For the text-containing cell, return its midpoint in (X, Y) coordinate format. 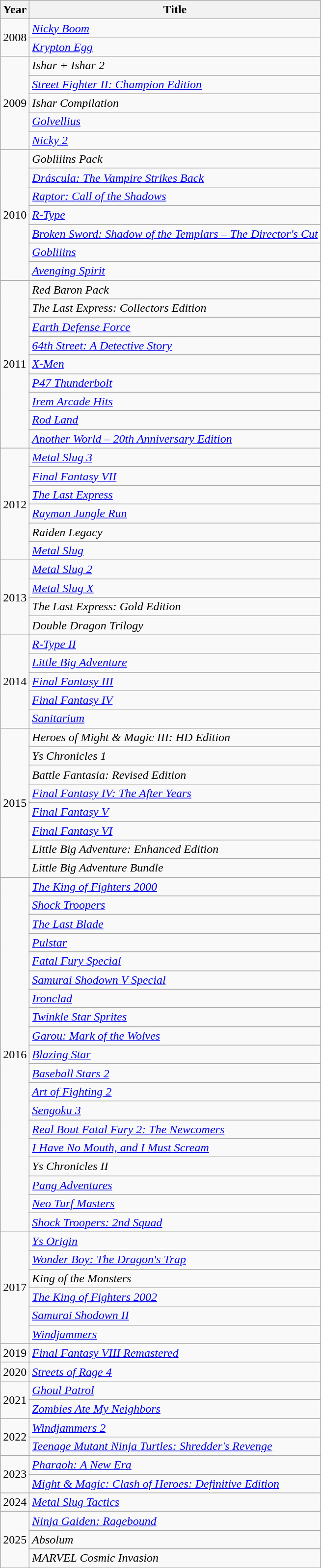
The Last Express (175, 495)
Pulstar (175, 943)
Year (15, 10)
Zombies Ate My Neighbors (175, 1409)
Absolum (175, 1540)
2025 (15, 1540)
Krypton Egg (175, 47)
Irem Arcade Hits (175, 401)
Windjammers 2 (175, 1428)
2020 (15, 1371)
Fatal Fury Special (175, 961)
Gobliiins (175, 252)
64th Street: A Detective Story (175, 346)
Might & Magic: Clash of Heroes: Definitive Edition (175, 1484)
Ishar Compilation (175, 103)
2024 (15, 1502)
2019 (15, 1353)
Neo Turf Masters (175, 1204)
Pharaoh: A New Era (175, 1465)
Dráscula: The Vampire Strikes Back (175, 177)
2012 (15, 504)
Metal Slug Tactics (175, 1502)
Shock Troopers (175, 905)
2008 (15, 38)
2016 (15, 1055)
Ishar + Ishar 2 (175, 66)
Street Fighter II: Champion Edition (175, 84)
Windjammers (175, 1334)
Double Dragon Trilogy (175, 625)
Heroes of Might & Magic III: HD Edition (175, 737)
2023 (15, 1474)
Final Fantasy IV: The After Years (175, 793)
Nicky Boom (175, 28)
Blazing Star (175, 1054)
Ironclad (175, 998)
2014 (15, 681)
Metal Slug 3 (175, 457)
The Last Express: Gold Edition (175, 607)
Little Big Adventure Bundle (175, 868)
MARVEL Cosmic Invasion (175, 1558)
Final Fantasy III (175, 681)
2011 (15, 365)
Raptor: Call of the Shadows (175, 196)
Sengoku 3 (175, 1110)
The Last Blade (175, 924)
Little Big Adventure (175, 663)
X-Men (175, 364)
Art of Fighting 2 (175, 1092)
2017 (15, 1288)
Red Baron Pack (175, 290)
Another World – 20th Anniversary Edition (175, 439)
Broken Sword: Shadow of the Templars – The Director's Cut (175, 234)
Ys Chronicles 1 (175, 756)
Ys Chronicles II (175, 1167)
Rayman Jungle Run (175, 513)
Final Fantasy IV (175, 700)
R-Type II (175, 644)
Final Fantasy VIII Remastered (175, 1353)
Rod Land (175, 420)
The Last Express: Collectors Edition (175, 308)
Ghoul Patrol (175, 1390)
I Have No Mouth, and I Must Scream (175, 1148)
Title (175, 10)
Battle Fantasia: Revised Edition (175, 774)
2015 (15, 802)
Final Fantasy VII (175, 476)
Ninja Gaiden: Ragebound (175, 1521)
Final Fantasy VI (175, 831)
Sanitarium (175, 719)
Little Big Adventure: Enhanced Edition (175, 849)
Metal Slug (175, 551)
Golvellius (175, 122)
Baseball Stars 2 (175, 1073)
Twinkle Star Sprites (175, 1017)
2022 (15, 1437)
Raiden Legacy (175, 532)
King of the Monsters (175, 1278)
Shock Troopers: 2nd Squad (175, 1222)
Nicky 2 (175, 140)
Earth Defense Force (175, 327)
The King of Fighters 2000 (175, 887)
2010 (15, 215)
Samurai Shodown V Special (175, 980)
Metal Slug X (175, 588)
2013 (15, 597)
Real Bout Fatal Fury 2: The Newcomers (175, 1129)
Final Fantasy V (175, 812)
Ys Origin (175, 1241)
Teenage Mutant Ninja Turtles: Shredder's Revenge (175, 1446)
Wonder Boy: The Dragon's Trap (175, 1260)
2009 (15, 103)
P47 Thunderbolt (175, 383)
Garou: Mark of the Wolves (175, 1036)
Samurai Shodown II (175, 1316)
Gobliiins Pack (175, 159)
Streets of Rage 4 (175, 1371)
2021 (15, 1399)
Avenging Spirit (175, 271)
Pang Adventures (175, 1185)
R-Type (175, 215)
Metal Slug 2 (175, 570)
The King of Fighters 2002 (175, 1297)
